Extract the (X, Y) coordinate from the center of the cell holding the provided text.  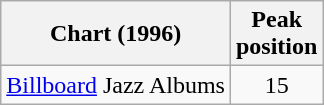
15 (276, 85)
Peakposition (276, 34)
Billboard Jazz Albums (116, 85)
Chart (1996) (116, 34)
